Find where the given text appears and provide that cell's center as [x, y] coordinate. 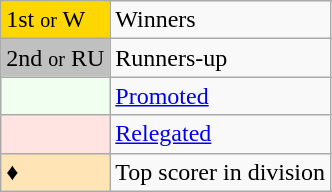
Top scorer in division [220, 172]
♦ [56, 172]
Runners-up [220, 58]
2nd or RU [56, 58]
Winners [220, 20]
Promoted [220, 96]
1st or W [56, 20]
Relegated [220, 134]
